Search for the cell housing the specified text and yield its (X, Y) center coordinate. 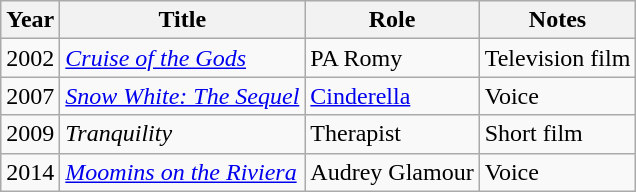
Cinderella (392, 96)
Role (392, 20)
2002 (30, 58)
Tranquility (182, 134)
Title (182, 20)
Year (30, 20)
Snow White: The Sequel (182, 96)
PA Romy (392, 58)
Cruise of the Gods (182, 58)
Short film (558, 134)
Notes (558, 20)
Therapist (392, 134)
2007 (30, 96)
Audrey Glamour (392, 172)
Television film (558, 58)
2009 (30, 134)
Moomins on the Riviera (182, 172)
2014 (30, 172)
